Pinpoint the cell where the given text exists, returning its [X, Y] midpoint coordinate. 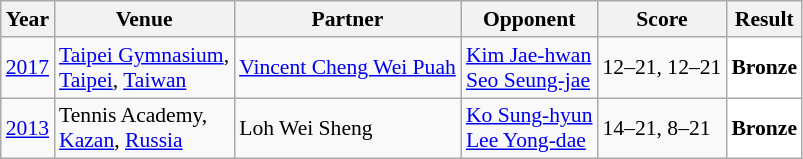
Result [764, 19]
Ko Sung-hyun Lee Yong-dae [530, 128]
Partner [348, 19]
Score [662, 19]
Opponent [530, 19]
Loh Wei Sheng [348, 128]
Venue [144, 19]
Vincent Cheng Wei Puah [348, 68]
Tennis Academy,Kazan, Russia [144, 128]
Kim Jae-hwan Seo Seung-jae [530, 68]
12–21, 12–21 [662, 68]
2013 [28, 128]
2017 [28, 68]
Taipei Gymnasium,Taipei, Taiwan [144, 68]
Year [28, 19]
14–21, 8–21 [662, 128]
